For the text-containing cell, return its midpoint in (x, y) coordinate format. 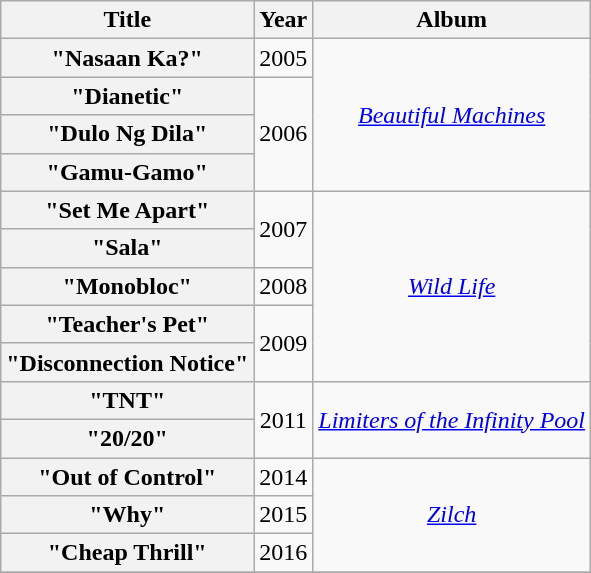
"TNT" (128, 400)
Album (452, 20)
2009 (284, 343)
2008 (284, 286)
2016 (284, 553)
"Teacher's Pet" (128, 324)
"Dianetic" (128, 96)
Limiters of the Infinity Pool (452, 419)
"Cheap Thrill" (128, 553)
"Out of Control" (128, 477)
"Disconnection Notice" (128, 362)
"Monobloc" (128, 286)
Year (284, 20)
Zilch (452, 515)
"Why" (128, 515)
"Nasaan Ka?" (128, 58)
Beautiful Machines (452, 115)
2006 (284, 134)
"Gamu-Gamo" (128, 172)
"Dulo Ng Dila" (128, 134)
Title (128, 20)
2011 (284, 419)
2007 (284, 229)
Wild Life (452, 286)
2005 (284, 58)
2014 (284, 477)
"Sala" (128, 248)
"20/20" (128, 438)
"Set Me Apart" (128, 210)
2015 (284, 515)
